Find where the given text appears and provide that cell's center as (X, Y) coordinate. 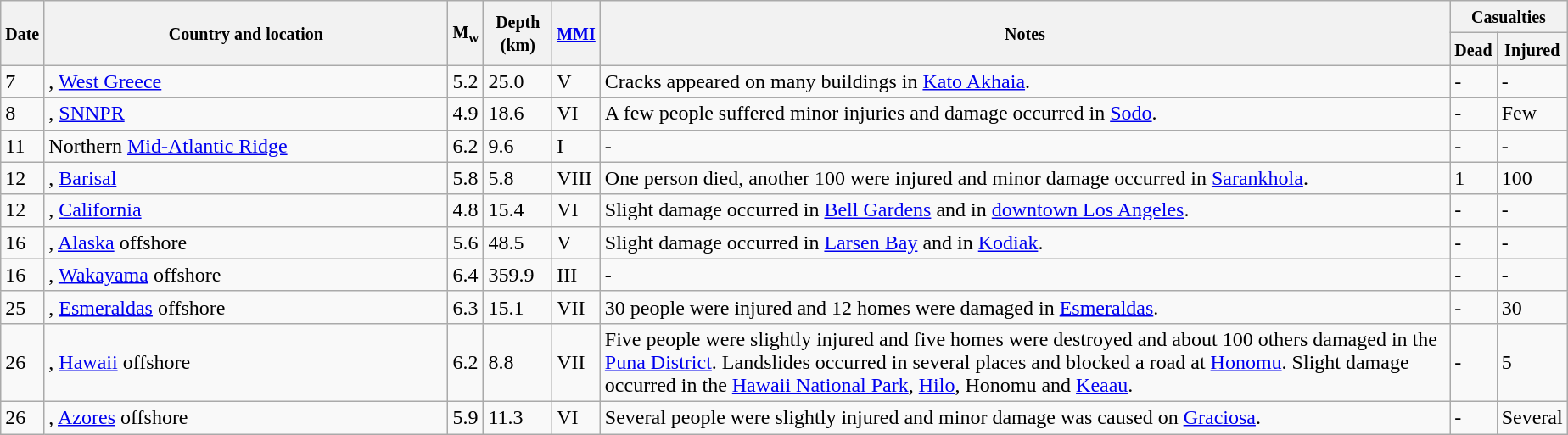
Depth (km) (518, 33)
15.1 (518, 307)
7 (22, 81)
4.9 (466, 114)
5.6 (466, 243)
, California (246, 210)
A few people suffered minor injuries and damage occurred in Sodo. (1025, 114)
Few (1532, 114)
, Barisal (246, 178)
, Alaska offshore (246, 243)
, Wakayama offshore (246, 275)
Slight damage occurred in Larsen Bay and in Kodiak. (1025, 243)
Date (22, 33)
25.0 (518, 81)
Several people were slightly injured and minor damage was caused on Graciosa. (1025, 417)
8 (22, 114)
18.6 (518, 114)
VIII (577, 178)
, Azores offshore (246, 417)
8.8 (518, 362)
11 (22, 146)
Mw (466, 33)
30 (1532, 307)
Slight damage occurred in Bell Gardens and in downtown Los Angeles. (1025, 210)
One person died, another 100 were injured and minor damage occurred in Sarankhola. (1025, 178)
Country and location (246, 33)
6.4 (466, 275)
, SNNPR (246, 114)
1 (1474, 178)
6.3 (466, 307)
4.8 (466, 210)
Notes (1025, 33)
Northern Mid-Atlantic Ridge (246, 146)
30 people were injured and 12 homes were damaged in Esmeraldas. (1025, 307)
, West Greece (246, 81)
359.9 (518, 275)
5 (1532, 362)
5.2 (466, 81)
15.4 (518, 210)
I (577, 146)
III (577, 275)
48.5 (518, 243)
9.6 (518, 146)
100 (1532, 178)
5.9 (466, 417)
Cracks appeared on many buildings in Kato Akhaia. (1025, 81)
25 (22, 307)
Casualties (1509, 17)
MMI (577, 33)
Several (1532, 417)
Injured (1532, 49)
, Hawaii offshore (246, 362)
, Esmeraldas offshore (246, 307)
Dead (1474, 49)
11.3 (518, 417)
